Capture the cell that displays the provided text and extract its (x, y) central coordinate. 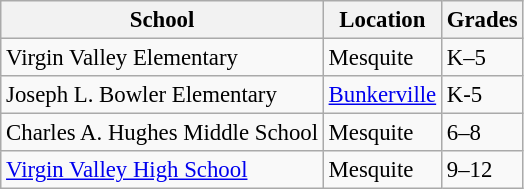
9–12 (482, 170)
Charles A. Hughes Middle School (162, 133)
K–5 (482, 58)
Virgin Valley Elementary (162, 58)
Bunkerville (382, 95)
Location (382, 20)
K-5 (482, 95)
Grades (482, 20)
Joseph L. Bowler Elementary (162, 95)
Virgin Valley High School (162, 170)
6–8 (482, 133)
School (162, 20)
